Determine the [x, y] coordinate at the center of the cell enclosing the given text.  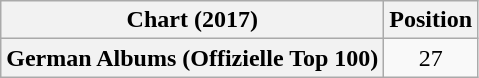
Chart (2017) [192, 20]
Position [431, 20]
27 [431, 58]
German Albums (Offizielle Top 100) [192, 58]
